Capture the cell that displays the provided text and extract its (x, y) central coordinate. 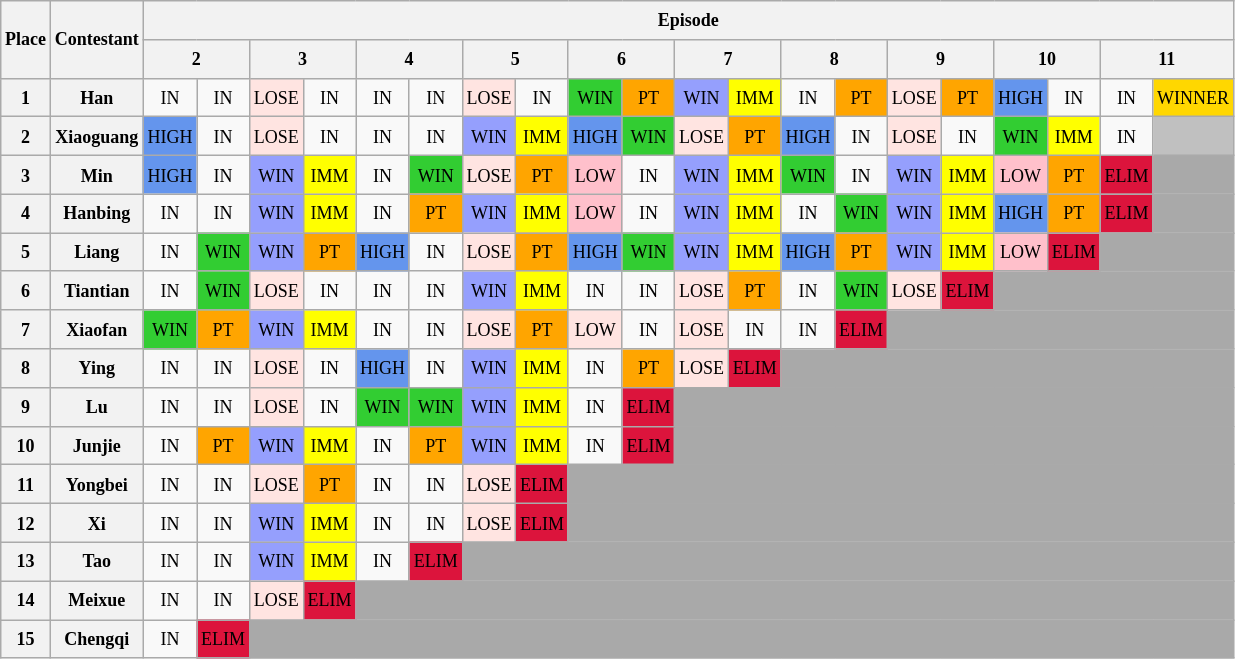
Episode (688, 20)
Junjie (96, 446)
Tiantian (96, 290)
15 (26, 640)
WINNER (1194, 98)
Place (26, 40)
Xi (96, 522)
Contestant (96, 40)
Min (96, 174)
14 (26, 600)
Yongbei (96, 484)
Meixue (96, 600)
Han (96, 98)
Xiaoguang (96, 136)
Lu (96, 406)
Tao (96, 562)
Liang (96, 252)
Hanbing (96, 214)
1 (26, 98)
12 (26, 522)
Xiaofan (96, 330)
Chengqi (96, 640)
13 (26, 562)
Ying (96, 368)
